Pinpoint the cell where the given text exists, returning its (x, y) midpoint coordinate. 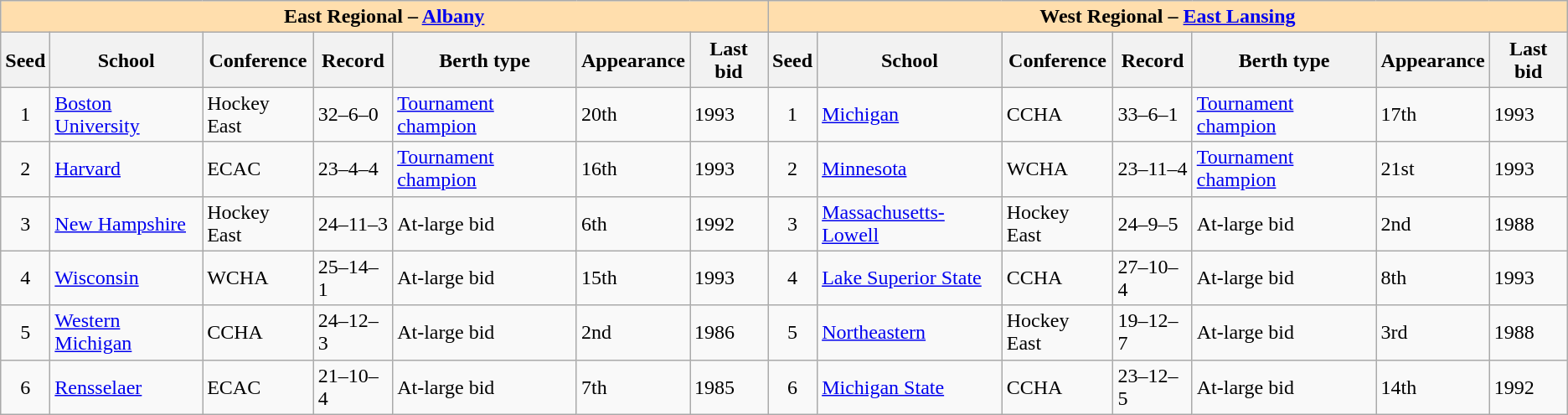
6th (633, 223)
24–9–5 (1153, 223)
15th (633, 278)
Michigan (910, 114)
20th (633, 114)
3rd (1432, 332)
Harvard (126, 169)
7th (633, 387)
21–10–4 (353, 387)
16th (633, 169)
23–12–5 (1153, 387)
Minnesota (910, 169)
Northeastern (910, 332)
25–14–1 (353, 278)
West Regional – East Lansing (1168, 17)
27–10–4 (1153, 278)
8th (1432, 278)
Michigan State (910, 387)
23–4–4 (353, 169)
Rensselaer (126, 387)
14th (1432, 387)
24–12–3 (353, 332)
24–11–3 (353, 223)
21st (1432, 169)
Massachusetts-Lowell (910, 223)
Wisconsin (126, 278)
Lake Superior State (910, 278)
32–6–0 (353, 114)
East Regional – Albany (384, 17)
23–11–4 (1153, 169)
New Hampshire (126, 223)
33–6–1 (1153, 114)
Western Michigan (126, 332)
Boston University (126, 114)
1985 (729, 387)
17th (1432, 114)
1986 (729, 332)
19–12–7 (1153, 332)
